Scan for the cell matching the given text and deliver its [x, y] coordinate at center. 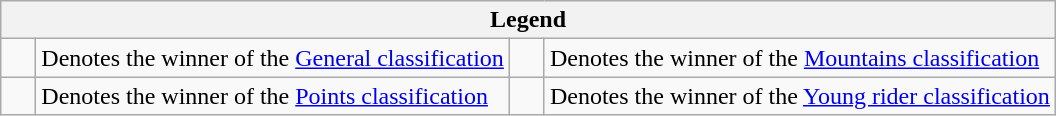
Denotes the winner of the General classification [273, 58]
Denotes the winner of the Young rider classification [800, 96]
Legend [528, 20]
Denotes the winner of the Mountains classification [800, 58]
Denotes the winner of the Points classification [273, 96]
